Find where the given text appears and provide that cell's center as (X, Y) coordinate. 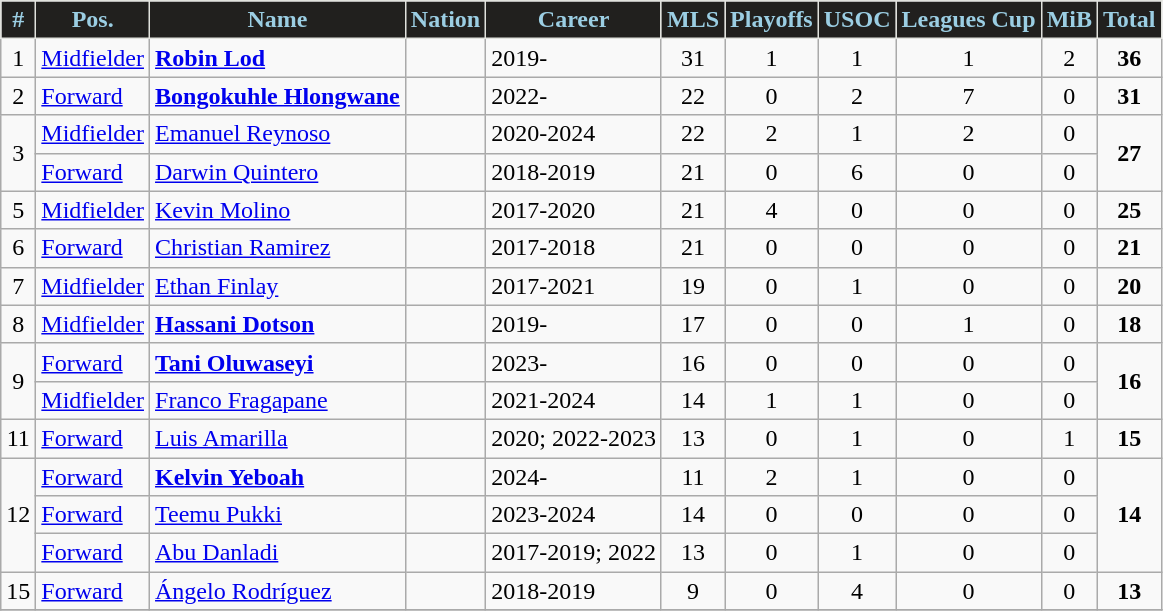
Teemu Pukki (278, 515)
Leagues Cup (968, 20)
25 (1129, 210)
Hassani Dotson (278, 324)
2017-2021 (574, 286)
2022- (574, 96)
2017-2019; 2022 (574, 553)
18 (1129, 324)
Luis Amarilla (278, 438)
17 (692, 324)
8 (18, 324)
USOC (857, 20)
Kelvin Yeboah (278, 477)
Nation (445, 20)
20 (1129, 286)
2023- (574, 362)
MLS (692, 20)
19 (692, 286)
Ethan Finlay (278, 286)
Robin Lod (278, 58)
Emanuel Reynoso (278, 134)
Franco Fragapane (278, 400)
2020-2024 (574, 134)
Darwin Quintero (278, 172)
2017-2018 (574, 248)
Career (574, 20)
5 (18, 210)
Ángelo Rodríguez (278, 591)
Name (278, 20)
3 (18, 153)
MiB (1069, 20)
Pos. (93, 20)
Christian Ramirez (278, 248)
12 (18, 515)
27 (1129, 153)
2020; 2022-2023 (574, 438)
Kevin Molino (278, 210)
2017-2020 (574, 210)
2023-2024 (574, 515)
2024- (574, 477)
# (18, 20)
Tani Oluwaseyi (278, 362)
Abu Danladi (278, 553)
Total (1129, 20)
Bongokuhle Hlongwane (278, 96)
36 (1129, 58)
Playoffs (772, 20)
2021-2024 (574, 400)
